Identify which cell holds the provided text, then report its [X, Y] central coordinate. 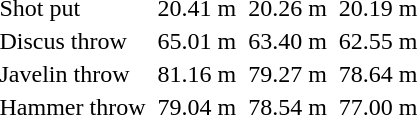
63.40 m [288, 41]
65.01 m [197, 41]
79.27 m [288, 74]
81.16 m [197, 74]
